Determine the (X, Y) coordinate at the center of the cell enclosing the given text.  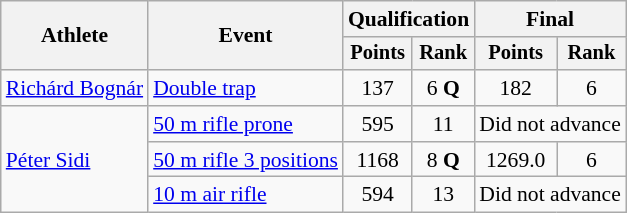
595 (378, 124)
Péter Sidi (74, 160)
594 (378, 195)
13 (443, 195)
50 m rifle 3 positions (246, 160)
6 Q (443, 88)
Richárd Bognár (74, 88)
1168 (378, 160)
Event (246, 36)
Qualification (408, 19)
Final (550, 19)
137 (378, 88)
Athlete (74, 36)
1269.0 (516, 160)
Double trap (246, 88)
10 m air rifle (246, 195)
182 (516, 88)
50 m rifle prone (246, 124)
8 Q (443, 160)
11 (443, 124)
